Identify which cell holds the provided text, then report its (X, Y) central coordinate. 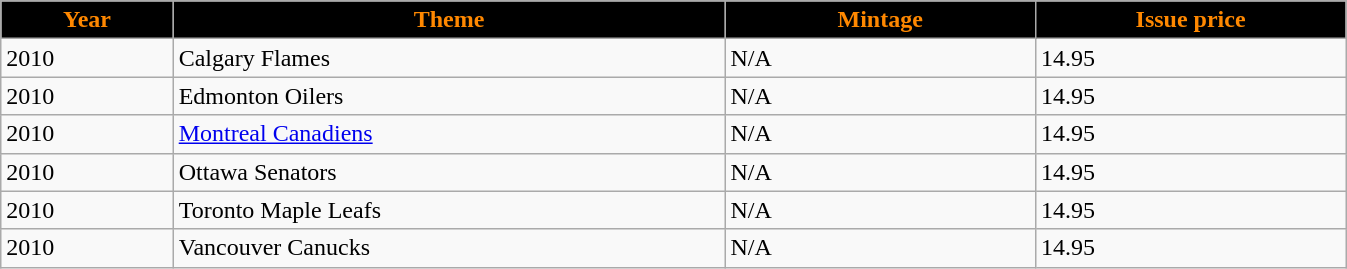
Year (87, 20)
Toronto Maple Leafs (449, 210)
Issue price (1190, 20)
Ottawa Senators (449, 172)
Edmonton Oilers (449, 96)
Vancouver Canucks (449, 248)
Theme (449, 20)
Montreal Canadiens (449, 134)
Mintage (880, 20)
Calgary Flames (449, 58)
